Provide the (X, Y) coordinate of the cell's center where the given text is located.  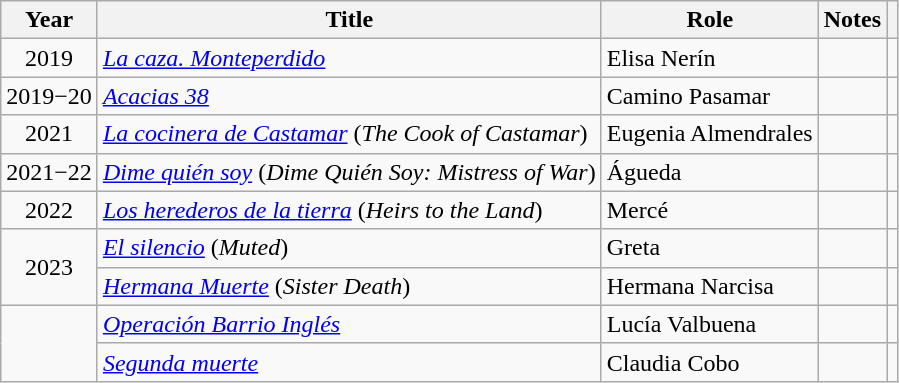
2019 (50, 58)
Elisa Nerín (710, 58)
Year (50, 20)
Dime quién soy (Dime Quién Soy: Mistress of War) (349, 172)
Eugenia Almendrales (710, 134)
Greta (710, 248)
Águeda (710, 172)
Segunda muerte (349, 362)
La caza. Monteperdido (349, 58)
La cocinera de Castamar (The Cook of Castamar) (349, 134)
Camino Pasamar (710, 96)
Los herederos de la tierra (Heirs to the Land) (349, 210)
Hermana Muerte (Sister Death) (349, 286)
Hermana Narcisa (710, 286)
2021−22 (50, 172)
2023 (50, 267)
2021 (50, 134)
Role (710, 20)
Notes (852, 20)
2019−20 (50, 96)
Operación Barrio Inglés (349, 324)
Acacias 38 (349, 96)
El silencio (Muted) (349, 248)
Lucía Valbuena (710, 324)
Title (349, 20)
Claudia Cobo (710, 362)
Mercé (710, 210)
2022 (50, 210)
